From the cell containing the given text, extract its center point as (x, y) coordinate. 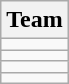
Team (35, 20)
